From the cell containing the given text, extract its center point as [X, Y] coordinate. 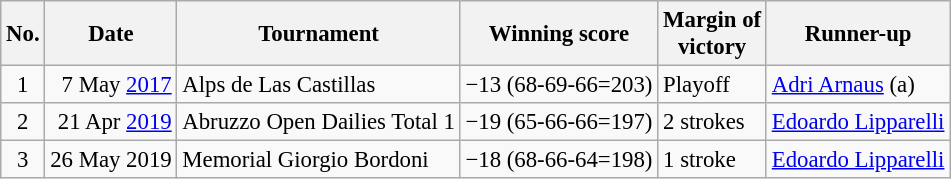
Tournament [318, 34]
26 May 2019 [111, 160]
Memorial Giorgio Bordoni [318, 160]
7 May 2017 [111, 85]
Adri Arnaus (a) [858, 85]
Date [111, 34]
2 [23, 122]
Abruzzo Open Dailies Total 1 [318, 122]
Margin ofvictory [712, 34]
1 [23, 85]
Playoff [712, 85]
3 [23, 160]
No. [23, 34]
−18 (68-66-64=198) [559, 160]
−19 (65-66-66=197) [559, 122]
1 stroke [712, 160]
Winning score [559, 34]
21 Apr 2019 [111, 122]
−13 (68-69-66=203) [559, 85]
Runner-up [858, 34]
2 strokes [712, 122]
Alps de Las Castillas [318, 85]
